Identify which cell holds the provided text, then report its (x, y) central coordinate. 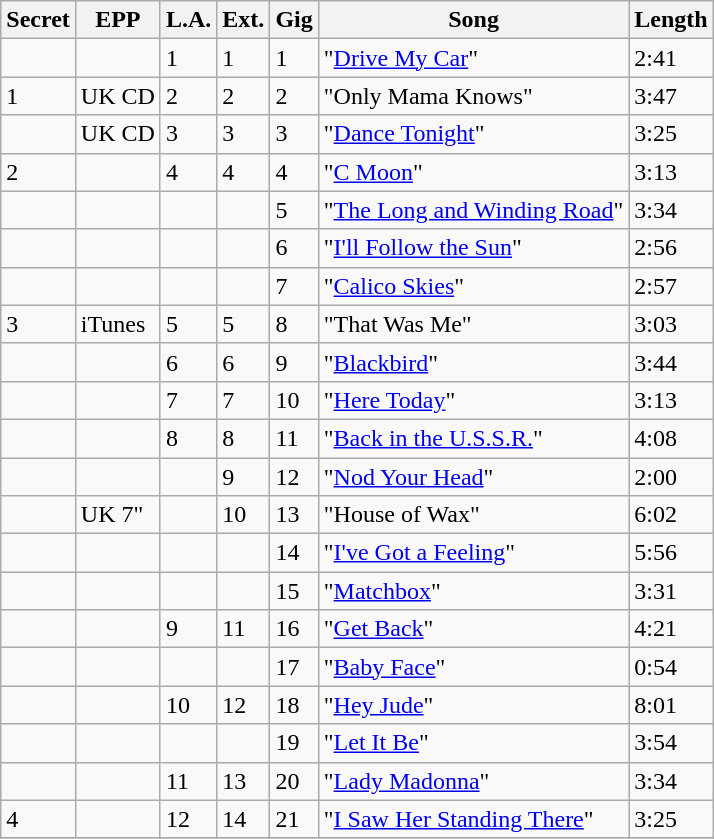
Song (474, 20)
2:00 (671, 477)
Length (671, 20)
UK 7" (118, 515)
iTunes (118, 324)
"Matchbox" (474, 591)
5:56 (671, 553)
L.A. (188, 20)
15 (294, 591)
"Lady Madonna" (474, 781)
3:47 (671, 96)
19 (294, 743)
"Baby Face" (474, 667)
4:08 (671, 438)
"I'll Follow the Sun" (474, 248)
8:01 (671, 705)
6:02 (671, 515)
Gig (294, 20)
"Drive My Car" (474, 58)
"Blackbird" (474, 362)
0:54 (671, 667)
2:56 (671, 248)
"That Was Me" (474, 324)
EPP (118, 20)
"Get Back" (474, 629)
Secret (38, 20)
"I Saw Her Standing There" (474, 819)
2:41 (671, 58)
"House of Wax" (474, 515)
Ext. (244, 20)
"Let It Be" (474, 743)
"C Moon" (474, 172)
3:54 (671, 743)
"Here Today" (474, 400)
"Only Mama Knows" (474, 96)
16 (294, 629)
17 (294, 667)
20 (294, 781)
"Nod Your Head" (474, 477)
3:03 (671, 324)
"Calico Skies" (474, 286)
3:31 (671, 591)
"Hey Jude" (474, 705)
"I've Got a Feeling" (474, 553)
"Back in the U.S.S.R." (474, 438)
"Dance Tonight" (474, 134)
2:57 (671, 286)
3:44 (671, 362)
18 (294, 705)
"The Long and Winding Road" (474, 210)
4:21 (671, 629)
21 (294, 819)
